For the text-containing cell, return its midpoint in (X, Y) coordinate format. 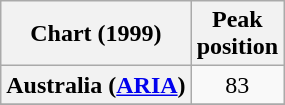
Australia (ARIA) (96, 85)
Chart (1999) (96, 34)
83 (237, 85)
Peakposition (237, 34)
